Locate the cell with the specified text and output its [x, y] center coordinate. 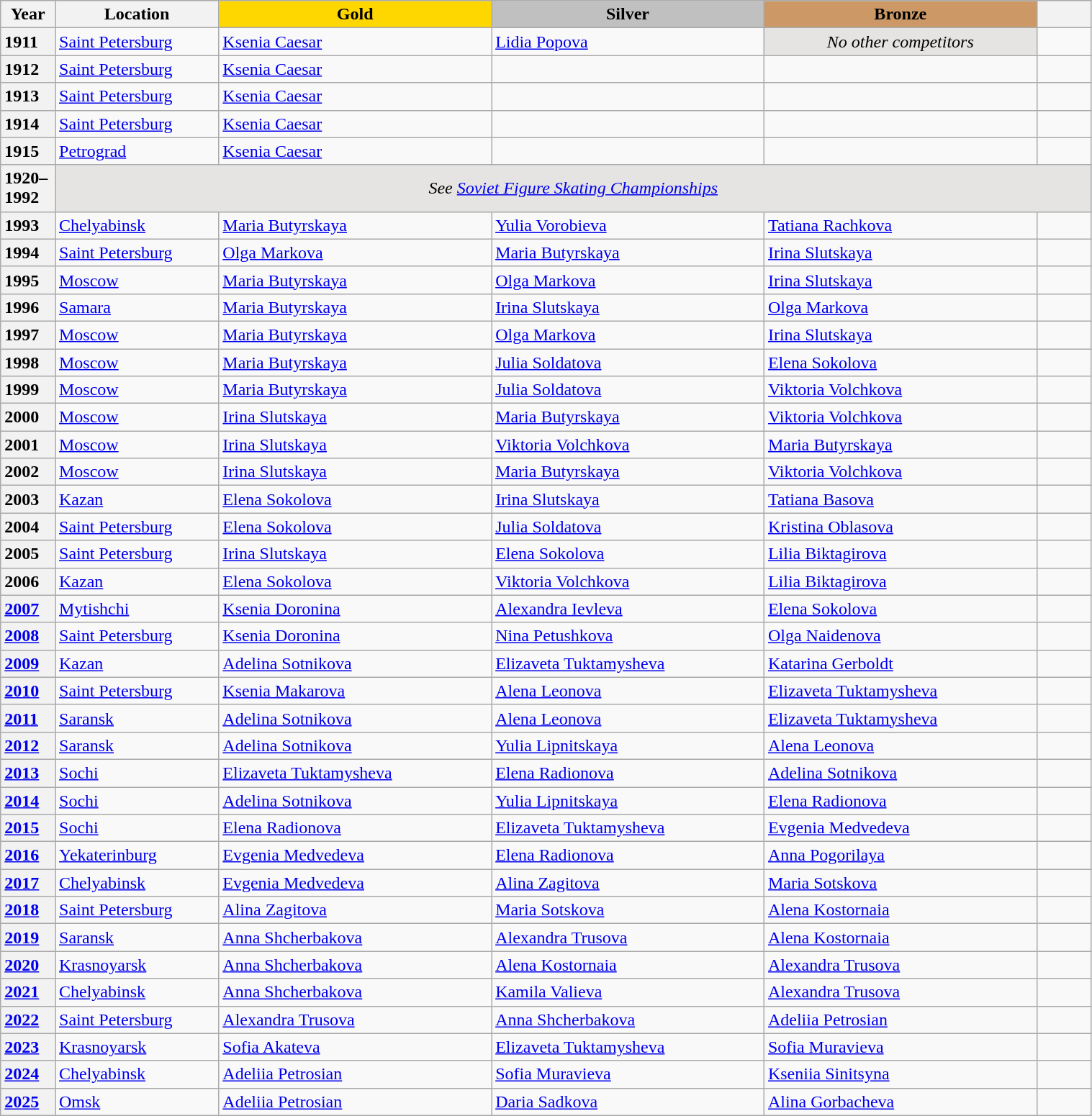
2010 [28, 691]
1911 [28, 42]
1915 [28, 151]
Year [28, 14]
1998 [28, 362]
2003 [28, 499]
Bronze [900, 14]
2025 [28, 1102]
1996 [28, 307]
Nina Petushkova [628, 636]
2015 [28, 828]
Yekaterinburg [137, 856]
2007 [28, 609]
Sofia Akateva [356, 1047]
2024 [28, 1074]
Kamila Valieva [628, 992]
1993 [28, 225]
Petrograd [137, 151]
2018 [28, 910]
2012 [28, 745]
No other competitors [900, 42]
Lidia Popova [628, 42]
2017 [28, 883]
2006 [28, 581]
2000 [28, 417]
2013 [28, 773]
1999 [28, 390]
2008 [28, 636]
Omsk [137, 1102]
Yulia Vorobieva [628, 225]
1995 [28, 280]
2023 [28, 1047]
1912 [28, 69]
2002 [28, 472]
Samara [137, 307]
1914 [28, 124]
Alina Gorbacheva [900, 1102]
Ksenia Makarova [356, 691]
See Soviet Figure Skating Championships [573, 189]
Location [137, 14]
2014 [28, 801]
1920–1992 [28, 189]
2016 [28, 856]
Olga Naidenova [900, 636]
2020 [28, 965]
2011 [28, 718]
Daria Sadkova [628, 1102]
2004 [28, 527]
Tatiana Basova [900, 499]
Tatiana Rachkova [900, 225]
Kseniia Sinitsyna [900, 1074]
Kristina Oblasova [900, 527]
1994 [28, 253]
2022 [28, 1020]
Alexandra Ievleva [628, 609]
Katarina Gerboldt [900, 663]
Anna Pogorilaya [900, 856]
1997 [28, 335]
2009 [28, 663]
2001 [28, 445]
Silver [628, 14]
Gold [356, 14]
2019 [28, 938]
Mytishchi [137, 609]
1913 [28, 96]
2005 [28, 554]
2021 [28, 992]
